Find where the given text appears and provide that cell's center as [X, Y] coordinate. 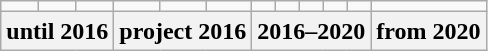
2016–2020 [312, 31]
until 2016 [58, 31]
from 2020 [428, 31]
project 2016 [183, 31]
